Provide the [X, Y] coordinate of the cell's center where the given text is located.  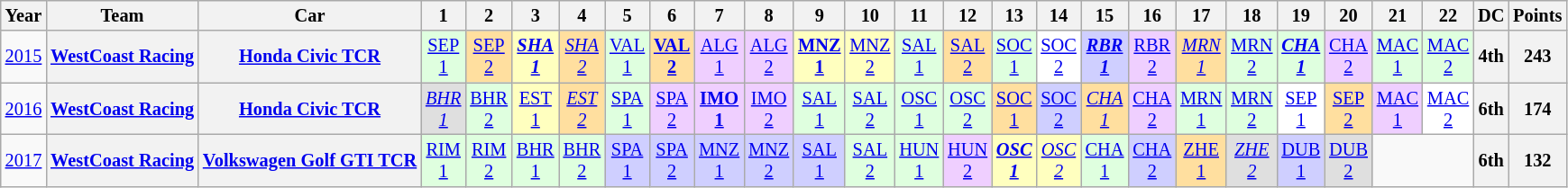
11 [919, 15]
HUN2 [967, 160]
174 [1537, 109]
9 [819, 15]
3 [536, 15]
SHA2 [582, 57]
6 [672, 15]
4th [1491, 57]
Car [310, 15]
1 [444, 15]
Volkswagen Golf GTI TCR [310, 160]
DC [1491, 15]
14 [1059, 15]
DUB2 [1349, 160]
RBR1 [1105, 57]
17 [1201, 15]
DUB1 [1300, 160]
4 [582, 15]
22 [1448, 15]
10 [869, 15]
2 [489, 15]
12 [967, 15]
ZHE1 [1201, 160]
ZHE2 [1252, 160]
19 [1300, 15]
8 [768, 15]
VAL1 [628, 57]
RIM1 [444, 160]
Team [123, 15]
SHA1 [536, 57]
2017 [23, 160]
2016 [23, 109]
IMO1 [720, 109]
15 [1105, 15]
IMO2 [768, 109]
2015 [23, 57]
EST1 [536, 109]
VAL2 [672, 57]
5 [628, 15]
20 [1349, 15]
HUN1 [919, 160]
Year [23, 15]
16 [1152, 15]
21 [1398, 15]
RIM2 [489, 160]
243 [1537, 57]
7 [720, 15]
ALG2 [768, 57]
132 [1537, 160]
ALG1 [720, 57]
13 [1013, 15]
EST2 [582, 109]
Points [1537, 15]
18 [1252, 15]
RBR2 [1152, 57]
